Provide the (x, y) coordinate of the cell's center where the given text is located.  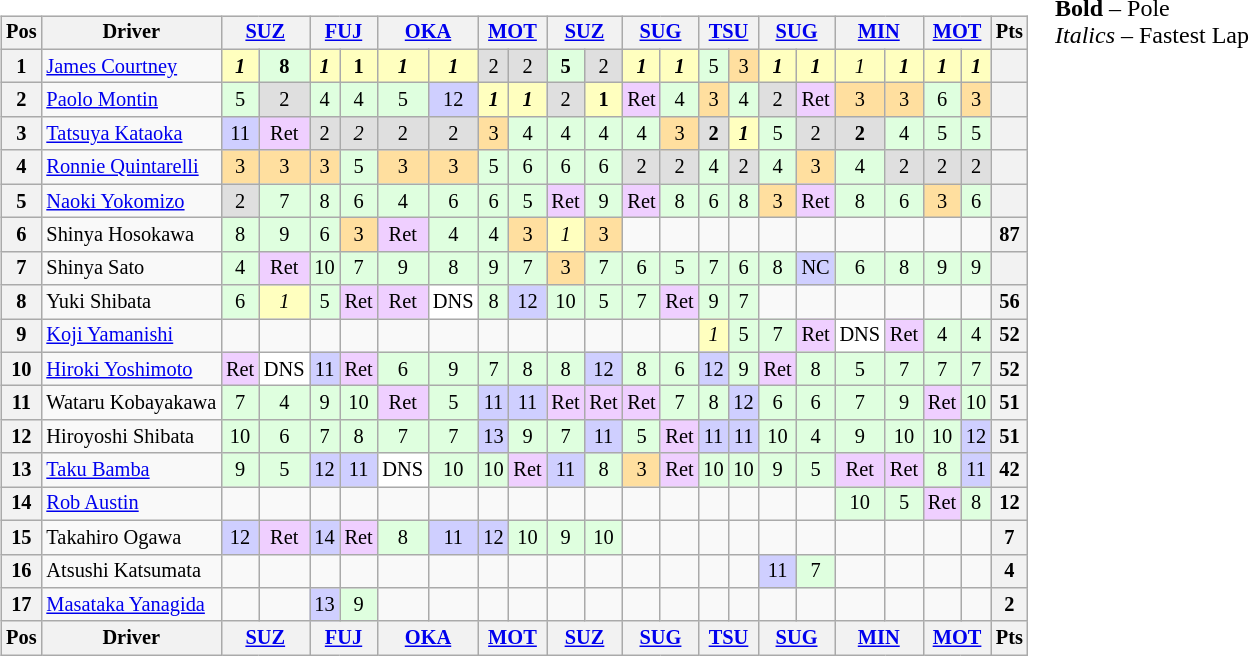
Naoki Yokomizo (131, 201)
17 (21, 605)
Taku Bamba (131, 470)
Masataka Yanagida (131, 605)
Yuki Shibata (131, 302)
Hiroyoshi Shibata (131, 437)
Shinya Sato (131, 268)
Tatsuya Kataoka (131, 134)
NC (816, 268)
87 (1010, 235)
Koji Yamanishi (131, 336)
Rob Austin (131, 504)
15 (21, 537)
Takahiro Ogawa (131, 537)
Shinya Hosokawa (131, 235)
56 (1010, 302)
Hiroki Yoshimoto (131, 369)
Paolo Montin (131, 100)
16 (21, 571)
Atsushi Katsumata (131, 571)
Ronnie Quintarelli (131, 167)
Wataru Kobayakawa (131, 403)
James Courtney (131, 66)
42 (1010, 470)
